Locate the cell with the specified text and output its (x, y) center coordinate. 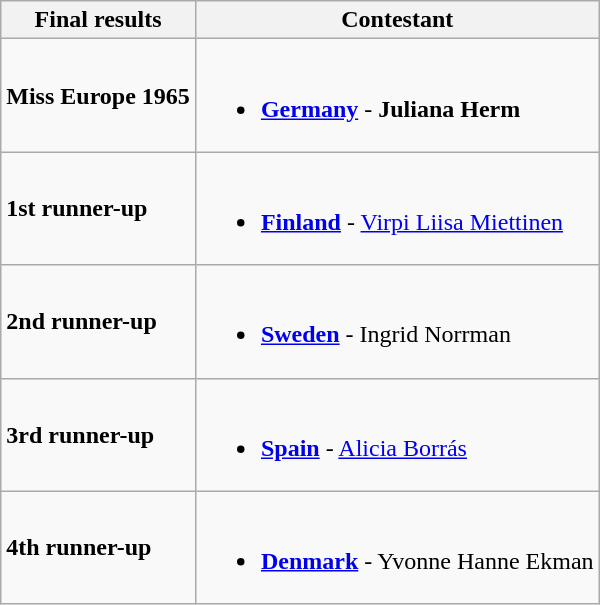
Miss Europe 1965 (98, 96)
Spain - Alicia Borrás (397, 434)
Germany - Juliana Herm (397, 96)
Finland - Virpi Liisa Miettinen (397, 208)
Sweden - Ingrid Norrman (397, 322)
Contestant (397, 20)
2nd runner-up (98, 322)
3rd runner-up (98, 434)
Denmark - Yvonne Hanne Ekman (397, 548)
1st runner-up (98, 208)
4th runner-up (98, 548)
Final results (98, 20)
